Extract the (X, Y) coordinate from the center of the cell holding the provided text.  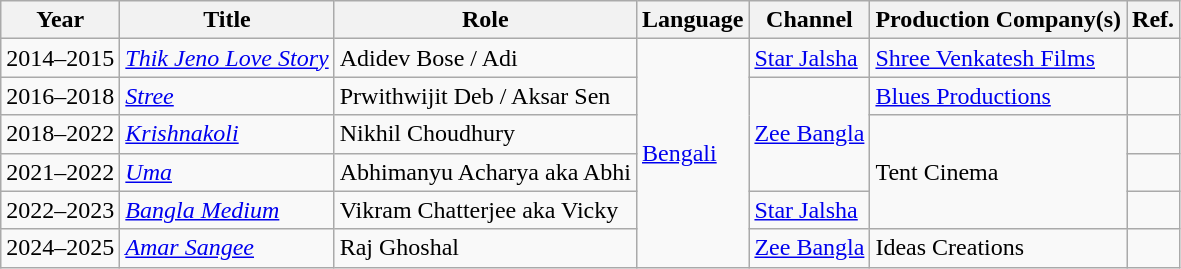
Production Company(s) (998, 20)
Stree (227, 96)
2024–2025 (60, 248)
Channel (810, 20)
Nikhil Choudhury (485, 134)
Abhimanyu Acharya aka Abhi (485, 172)
Bengali (692, 153)
Role (485, 20)
2021–2022 (60, 172)
Thik Jeno Love Story (227, 58)
Vikram Chatterjee aka Vicky (485, 210)
Blues Productions (998, 96)
2014–2015 (60, 58)
Language (692, 20)
2022–2023 (60, 210)
Ref. (1154, 20)
Shree Venkatesh Films (998, 58)
Ideas Creations (998, 248)
Bangla Medium (227, 210)
Tent Cinema (998, 172)
Prwithwijit Deb / Aksar Sen (485, 96)
Raj Ghoshal (485, 248)
Amar Sangee (227, 248)
Uma (227, 172)
Adidev Bose / Adi (485, 58)
2018–2022 (60, 134)
Year (60, 20)
Krishnakoli (227, 134)
Title (227, 20)
2016–2018 (60, 96)
